From the cell containing the given text, extract its center point as [x, y] coordinate. 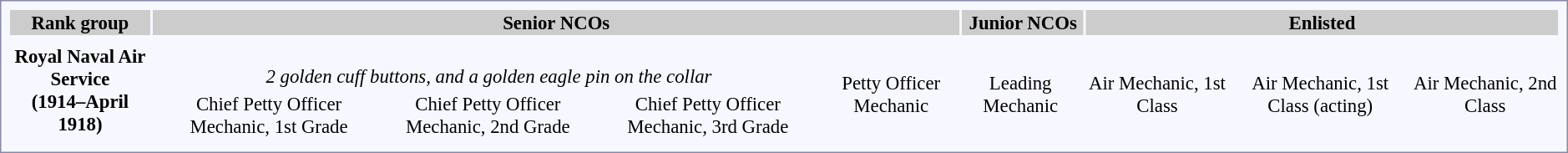
2 golden cuff buttons, and a golden eagle pin on the collar [488, 76]
Petty Officer Mechanic [891, 94]
Senior NCOs [556, 23]
Junior NCOs [1022, 23]
Enlisted [1323, 23]
Air Mechanic, 1st Class (acting) [1320, 94]
Air Mechanic, 2nd Class [1485, 94]
Chief Petty Officer Mechanic, 2nd Grade [488, 115]
Air Mechanic, 1st Class [1157, 94]
Royal Naval Air Service(1914–April 1918) [80, 90]
Chief Petty Officer Mechanic, 1st Grade [269, 115]
Chief Petty Officer Mechanic, 3rd Grade [708, 115]
Rank group [80, 23]
Leading Mechanic [1020, 94]
